Locate the cell with the specified text and output its [x, y] center coordinate. 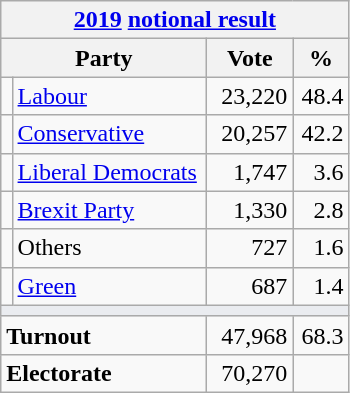
Others [110, 248]
1.4 [321, 286]
Conservative [110, 134]
42.2 [321, 134]
70,270 [250, 373]
2.8 [321, 210]
Turnout [104, 335]
48.4 [321, 96]
% [321, 58]
Green [110, 286]
Vote [250, 58]
3.6 [321, 172]
2019 notional result [175, 20]
1.6 [321, 248]
20,257 [250, 134]
727 [250, 248]
687 [250, 286]
Labour [110, 96]
1,747 [250, 172]
Party [104, 58]
Electorate [104, 373]
23,220 [250, 96]
47,968 [250, 335]
Liberal Democrats [110, 172]
68.3 [321, 335]
Brexit Party [110, 210]
1,330 [250, 210]
